Locate the cell with the specified text and output its (x, y) center coordinate. 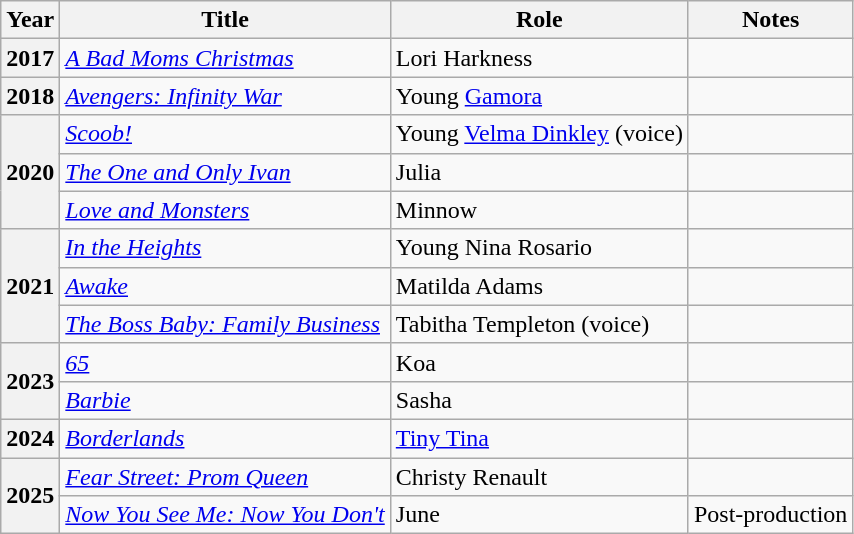
June (539, 515)
In the Heights (225, 248)
Notes (770, 20)
2024 (30, 438)
Role (539, 20)
Tiny Tina (539, 438)
Koa (539, 362)
Barbie (225, 400)
The Boss Baby: Family Business (225, 324)
2020 (30, 172)
Young Gamora (539, 96)
The One and Only Ivan (225, 172)
65 (225, 362)
Lori Harkness (539, 58)
Young Velma Dinkley (voice) (539, 134)
2018 (30, 96)
Young Nina Rosario (539, 248)
Fear Street: Prom Queen (225, 477)
Matilda Adams (539, 286)
2023 (30, 381)
Year (30, 20)
Avengers: Infinity War (225, 96)
Awake (225, 286)
2025 (30, 496)
Now You See Me: Now You Don't (225, 515)
Christy Renault (539, 477)
Sasha (539, 400)
Borderlands (225, 438)
Scoob! (225, 134)
Minnow (539, 210)
2017 (30, 58)
Post-production (770, 515)
A Bad Moms Christmas (225, 58)
Julia (539, 172)
Title (225, 20)
Tabitha Templeton (voice) (539, 324)
2021 (30, 286)
Love and Monsters (225, 210)
